Scan for the cell matching the given text and deliver its (X, Y) coordinate at center. 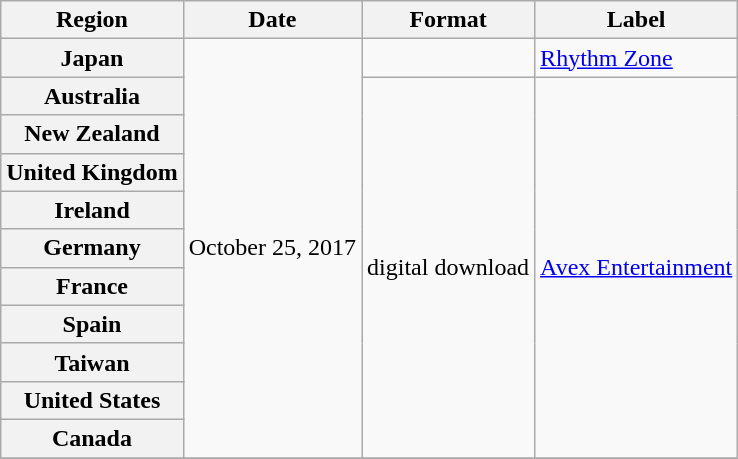
Taiwan (92, 362)
Australia (92, 96)
Label (636, 20)
Spain (92, 324)
New Zealand (92, 134)
France (92, 286)
United Kingdom (92, 172)
Ireland (92, 210)
Canada (92, 438)
digital download (448, 268)
Region (92, 20)
Format (448, 20)
Germany (92, 248)
United States (92, 400)
Japan (92, 58)
Date (272, 20)
Rhythm Zone (636, 58)
October 25, 2017 (272, 248)
Avex Entertainment (636, 268)
